Identify which cell holds the provided text, then report its (x, y) central coordinate. 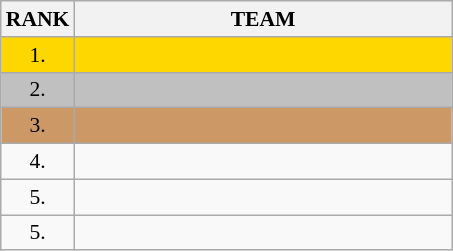
4. (38, 162)
1. (38, 55)
2. (38, 90)
RANK (38, 19)
3. (38, 126)
TEAM (262, 19)
